Search for the cell housing the specified text and yield its [x, y] center coordinate. 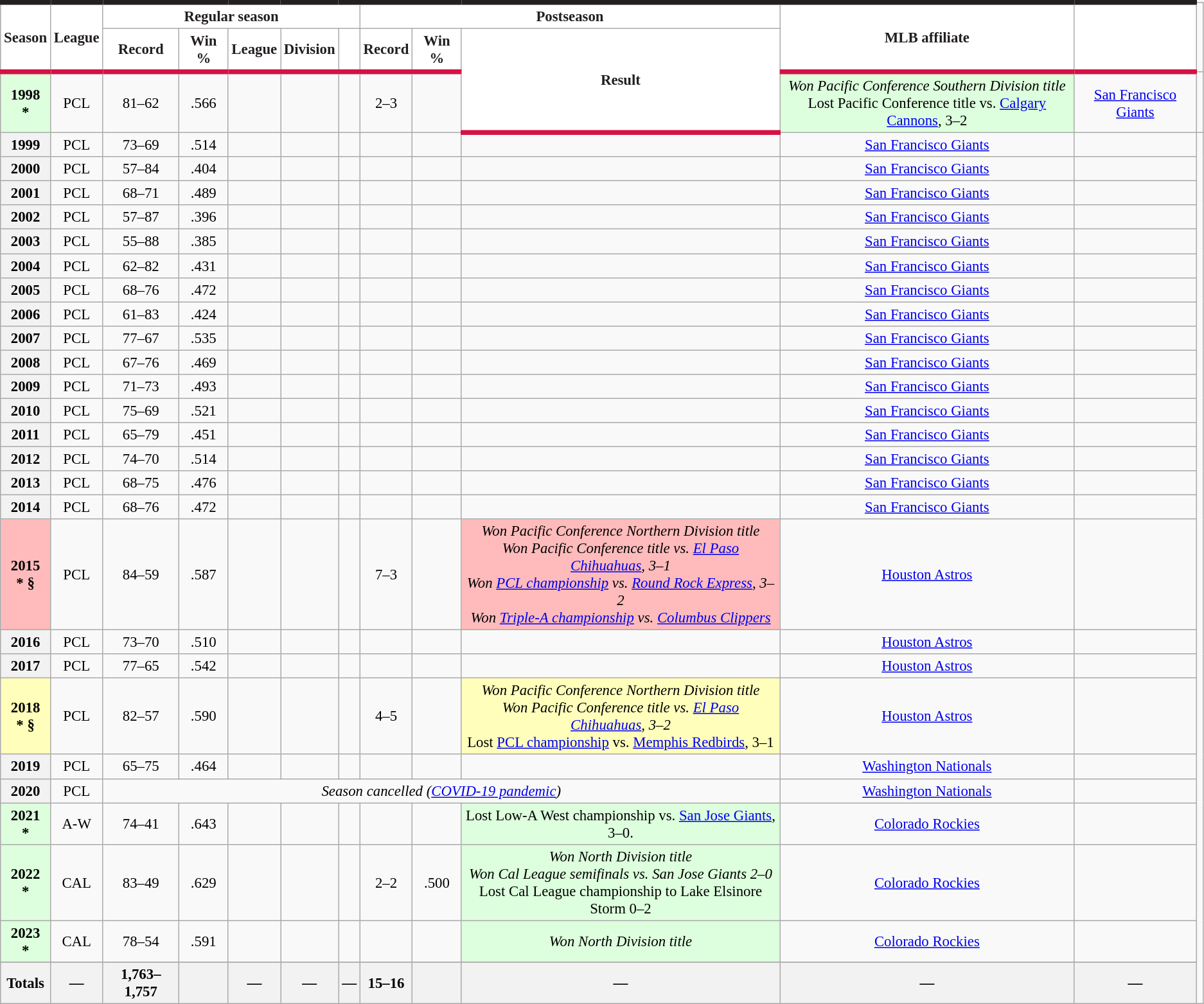
65–79 [141, 435]
2018* § [26, 717]
Regular season [231, 15]
2019 [26, 767]
2023* [26, 942]
.404 [204, 169]
.542 [204, 666]
A-W [76, 823]
73–70 [141, 642]
.489 [204, 193]
.493 [204, 387]
.424 [204, 314]
2008 [26, 362]
Won Pacific Conference Southern Division titleLost Pacific Conference title vs. Calgary Cannons, 3–2 [927, 103]
57–84 [141, 169]
61–83 [141, 314]
.464 [204, 767]
2020 [26, 791]
Season cancelled (COVID-19 pandemic) [441, 791]
2013 [26, 483]
.385 [204, 242]
.451 [204, 435]
.510 [204, 642]
83–49 [141, 883]
75–69 [141, 410]
74–41 [141, 823]
2010 [26, 410]
73–69 [141, 145]
2012 [26, 459]
68–71 [141, 193]
2004 [26, 266]
2015* § [26, 574]
2–2 [385, 883]
2011 [26, 435]
15–16 [385, 983]
.476 [204, 483]
Division [310, 51]
MLB affiliate [927, 37]
57–87 [141, 218]
1998* [26, 103]
77–65 [141, 666]
.469 [204, 362]
78–54 [141, 942]
Totals [26, 983]
82–57 [141, 717]
.629 [204, 883]
2017 [26, 666]
2005 [26, 290]
Won North Division titleWon Cal League semifinals vs. San Jose Giants 2–0Lost Cal League championship to Lake Elsinore Storm 0–2 [621, 883]
2006 [26, 314]
2003 [26, 242]
.521 [204, 410]
2007 [26, 338]
.431 [204, 266]
Result [621, 81]
Season [26, 37]
7–3 [385, 574]
2001 [26, 193]
2–3 [385, 103]
.590 [204, 717]
.535 [204, 338]
55–88 [141, 242]
.591 [204, 942]
62–82 [141, 266]
4–5 [385, 717]
2021* [26, 823]
84–59 [141, 574]
67–76 [141, 362]
2022* [26, 883]
Won Pacific Conference Northern Division titleWon Pacific Conference title vs. El Paso Chihuahuas, 3–2Lost PCL championship vs. Memphis Redbirds, 3–1 [621, 717]
Postseason [569, 15]
Lost Low-A West championship vs. San Jose Giants, 3–0. [621, 823]
77–67 [141, 338]
2009 [26, 387]
.587 [204, 574]
2016 [26, 642]
Won North Division title [621, 942]
2000 [26, 169]
.500 [437, 883]
2002 [26, 218]
.643 [204, 823]
2014 [26, 507]
1999 [26, 145]
.566 [204, 103]
68–75 [141, 483]
1,763–1,757 [141, 983]
71–73 [141, 387]
.396 [204, 218]
65–75 [141, 767]
74–70 [141, 459]
81–62 [141, 103]
